Return [x, y] of the center of cell containing provided text 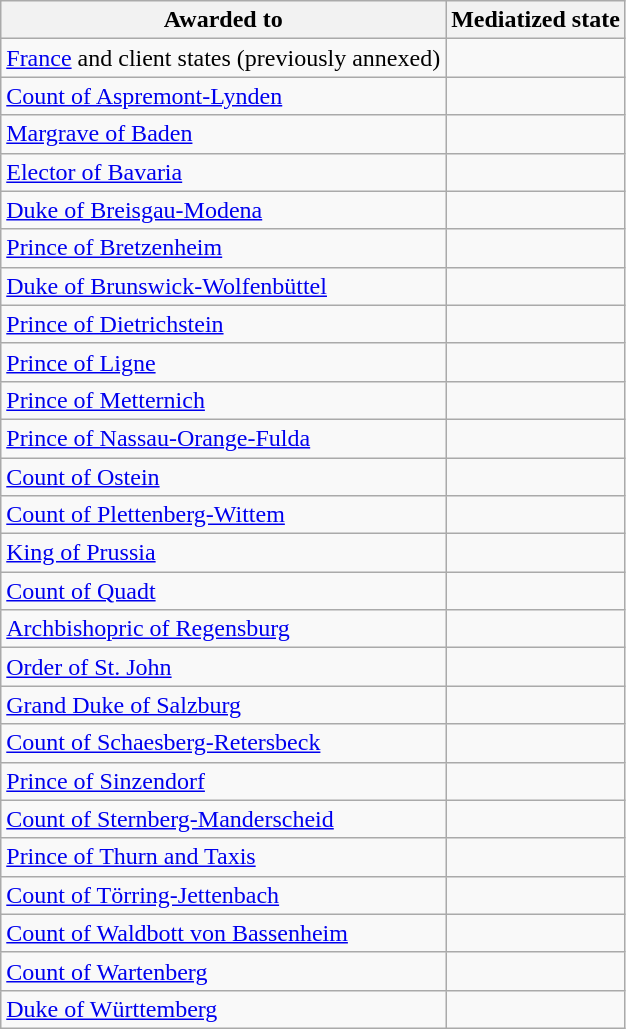
Duke of Brunswick-Wolfenbüttel [224, 286]
Duke of Württemberg [224, 1009]
Count of Sternberg-Manderscheid [224, 819]
King of Prussia [224, 553]
Elector of Bavaria [224, 172]
Mediatized state [536, 20]
Prince of Thurn and Taxis [224, 857]
Order of St. John [224, 667]
Count of Ostein [224, 477]
Duke of Breisgau-Modena [224, 210]
France and client states (previously annexed) [224, 58]
Prince of Dietrichstein [224, 324]
Grand Duke of Salzburg [224, 705]
Count of Schaesberg-Retersbeck [224, 743]
Prince of Metternich [224, 400]
Prince of Sinzendorf [224, 781]
Margrave of Baden [224, 134]
Archbishopric of Regensburg [224, 629]
Count of Wartenberg [224, 971]
Count of Törring-Jettenbach [224, 895]
Count of Plettenberg-Wittem [224, 515]
Prince of Ligne [224, 362]
Prince of Nassau-Orange-Fulda [224, 438]
Awarded to [224, 20]
Count of Quadt [224, 591]
Count of Aspremont-Lynden [224, 96]
Prince of Bretzenheim [224, 248]
Count of Waldbott von Bassenheim [224, 933]
